Locate the cell with the specified text and output its [X, Y] center coordinate. 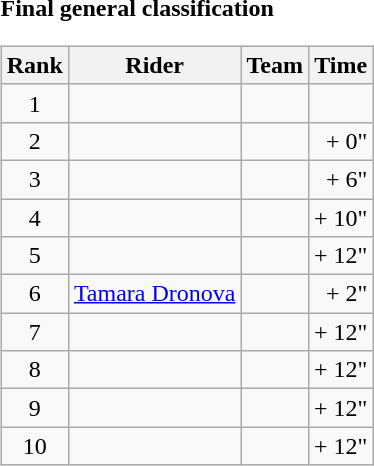
+ 10" [341, 217]
Rank [34, 65]
+ 6" [341, 179]
3 [34, 179]
10 [34, 446]
6 [34, 294]
1 [34, 103]
4 [34, 217]
2 [34, 141]
Rider [154, 65]
5 [34, 256]
+ 0" [341, 141]
+ 2" [341, 294]
Time [341, 65]
9 [34, 408]
Tamara Dronova [154, 294]
7 [34, 332]
Team [275, 65]
8 [34, 370]
